Detect which cell encompasses the target text, then output its (X, Y) center coordinate. 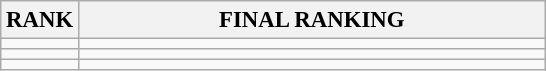
FINAL RANKING (312, 20)
RANK (40, 20)
